Determine the (X, Y) coordinate at the center of the cell enclosing the given text.  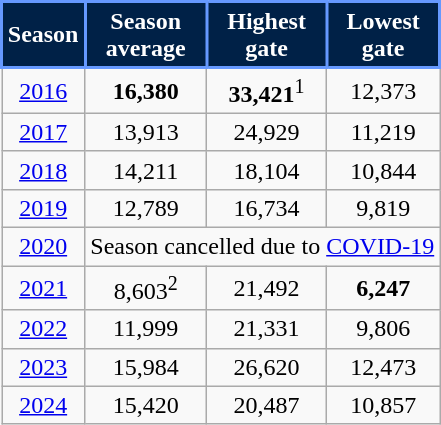
21,331 (267, 329)
2016 (44, 90)
9,806 (384, 329)
15,420 (146, 405)
20,487 (267, 405)
16,380 (146, 90)
10,857 (384, 405)
12,789 (146, 208)
24,929 (267, 132)
Season average (146, 36)
8,6032 (146, 288)
14,211 (146, 170)
13,913 (146, 132)
Lowest gate (384, 36)
12,473 (384, 367)
21,492 (267, 288)
2020 (44, 247)
15,984 (146, 367)
2023 (44, 367)
11,999 (146, 329)
18,104 (267, 170)
12,373 (384, 90)
16,734 (267, 208)
2024 (44, 405)
6,247 (384, 288)
9,819 (384, 208)
Highest gate (267, 36)
2017 (44, 132)
33,4211 (267, 90)
11,219 (384, 132)
2019 (44, 208)
26,620 (267, 367)
2018 (44, 170)
2022 (44, 329)
Season cancelled due to COVID-19 (262, 247)
2021 (44, 288)
10,844 (384, 170)
Season (44, 36)
